Scan for the cell matching the given text and deliver its [x, y] coordinate at center. 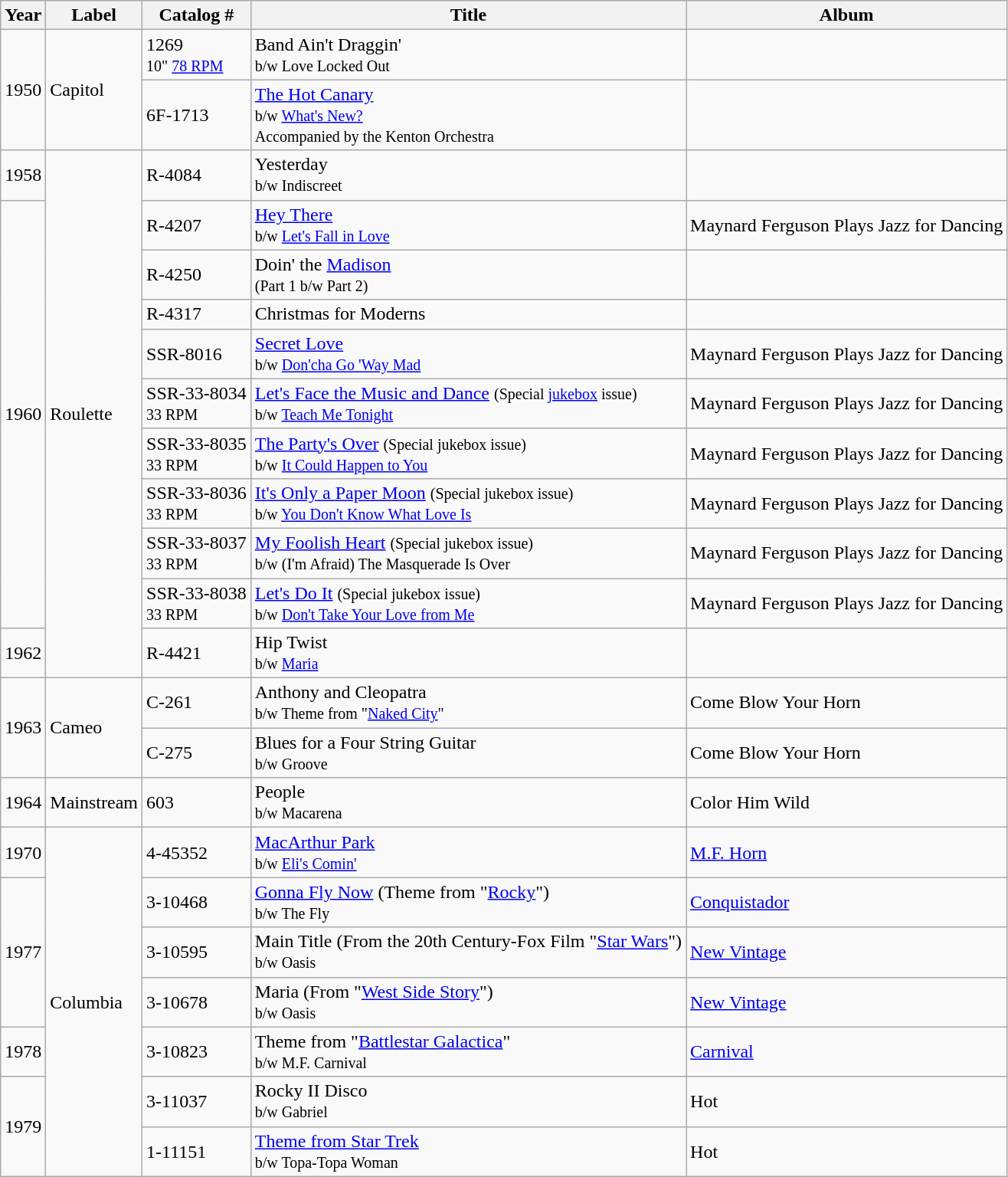
Rocky II Discob/w Gabriel [468, 1102]
Blues for a Four String Guitarb/w Groove [468, 752]
The Hot Canaryb/w What's New?Accompanied by the Kenton Orchestra [468, 115]
Theme from Star Trekb/w Topa-Topa Woman [468, 1151]
R-4084 [197, 175]
1960 [23, 414]
1964 [23, 803]
Maria (From "West Side Story")b/w Oasis [468, 1002]
M.F. Horn [847, 852]
Catalog # [197, 15]
Yesterdayb/w Indiscreet [468, 175]
6F-1713 [197, 115]
4-45352 [197, 852]
Gonna Fly Now (Theme from "Rocky")b/w The Fly [468, 903]
SSR-33-803433 RPM [197, 403]
Hip Twistb/w Maria [468, 653]
Secret Loveb/w Don'cha Go 'Way Mad [468, 354]
It's Only a Paper Moon (Special jukebox issue)b/w You Don't Know What Love Is [468, 503]
3-10678 [197, 1002]
SSR-8016 [197, 354]
Anthony and Cleopatrab/w Theme from "Naked City" [468, 703]
Let's Face the Music and Dance (Special jukebox issue)b/w Teach Me Tonight [468, 403]
Label [94, 15]
Let's Do It (Special jukebox issue)b/w Don't Take Your Love from Me [468, 602]
Theme from "Battlestar Galactica"b/w M.F. Carnival [468, 1051]
My Foolish Heart (Special jukebox issue)b/w (I'm Afraid) The Masquerade Is Over [468, 553]
MacArthur Parkb/w Eli's Comin' [468, 852]
C-261 [197, 703]
R-4250 [197, 274]
SSR-33-803533 RPM [197, 454]
3-11037 [197, 1102]
Year [23, 15]
Mainstream [94, 803]
Christmas for Moderns [468, 314]
3-10595 [197, 952]
R-4421 [197, 653]
1958 [23, 175]
Title [468, 15]
C-275 [197, 752]
SSR-33-803633 RPM [197, 503]
Conquistador [847, 903]
1970 [23, 852]
3-10823 [197, 1051]
Doin' the Madison(Part 1 b/w Part 2) [468, 274]
3-10468 [197, 903]
SSR-33-803833 RPM [197, 602]
1978 [23, 1051]
Carnival [847, 1051]
Peopleb/w Macarena [468, 803]
1963 [23, 728]
126910" 78 RPM [197, 55]
1-11151 [197, 1151]
Color Him Wild [847, 803]
1962 [23, 653]
Columbia [94, 1002]
SSR-33-803733 RPM [197, 553]
Hey Thereb/w Let's Fall in Love [468, 225]
R-4207 [197, 225]
Album [847, 15]
1979 [23, 1126]
1950 [23, 90]
Cameo [94, 728]
1977 [23, 952]
Band Ain't Draggin'b/w Love Locked Out [468, 55]
Main Title (From the 20th Century-Fox Film "Star Wars")b/w Oasis [468, 952]
The Party's Over (Special jukebox issue)b/w It Could Happen to You [468, 454]
603 [197, 803]
R-4317 [197, 314]
Capitol [94, 90]
Roulette [94, 414]
